From the cell containing the given text, extract its center point as [x, y] coordinate. 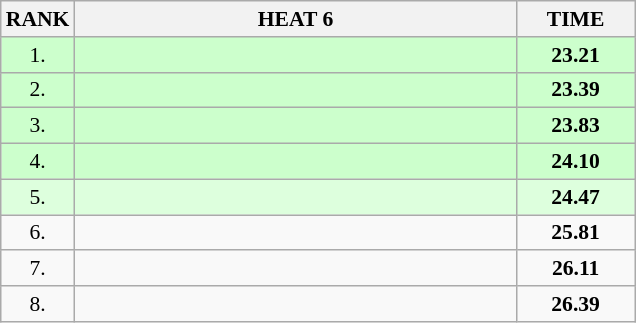
26.39 [576, 304]
23.21 [576, 55]
HEAT 6 [295, 19]
TIME [576, 19]
2. [38, 90]
4. [38, 162]
7. [38, 269]
24.47 [576, 197]
5. [38, 197]
24.10 [576, 162]
RANK [38, 19]
23.83 [576, 126]
6. [38, 233]
3. [38, 126]
23.39 [576, 90]
1. [38, 55]
26.11 [576, 269]
25.81 [576, 233]
8. [38, 304]
